Search for the cell housing the specified text and yield its (x, y) center coordinate. 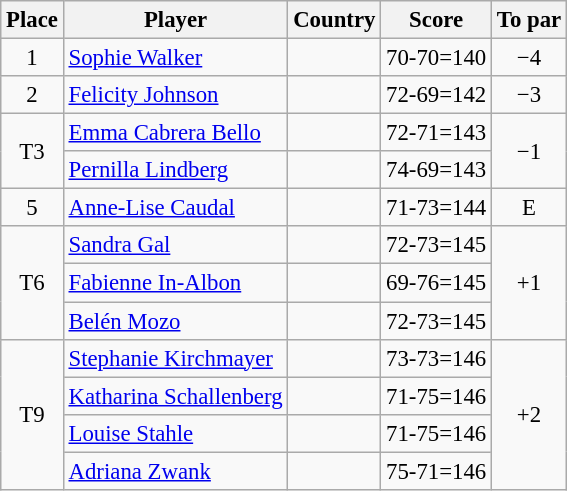
72-71=143 (436, 133)
Emma Cabrera Bello (176, 133)
74-69=143 (436, 170)
Fabienne In-Albon (176, 283)
2 (32, 95)
+2 (528, 414)
Belén Mozo (176, 321)
E (528, 208)
Louise Stahle (176, 433)
Katharina Schallenberg (176, 396)
Anne-Lise Caudal (176, 208)
1 (32, 58)
71-73=144 (436, 208)
75-71=146 (436, 471)
+1 (528, 282)
T6 (32, 282)
73-73=146 (436, 358)
Place (32, 20)
Score (436, 20)
Felicity Johnson (176, 95)
−4 (528, 58)
Sandra Gal (176, 245)
69-76=145 (436, 283)
Pernilla Lindberg (176, 170)
72-69=142 (436, 95)
5 (32, 208)
Country (334, 20)
Stephanie Kirchmayer (176, 358)
70-70=140 (436, 58)
Sophie Walker (176, 58)
−1 (528, 152)
T9 (32, 414)
−3 (528, 95)
To par (528, 20)
T3 (32, 152)
Adriana Zwank (176, 471)
Player (176, 20)
